Capture the cell that displays the provided text and extract its [x, y] central coordinate. 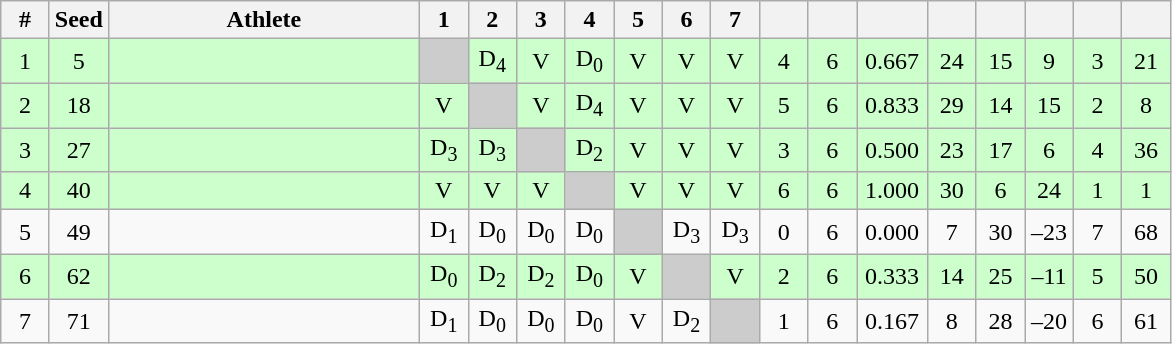
0 [784, 232]
68 [1146, 232]
62 [78, 276]
29 [952, 105]
71 [78, 321]
50 [1146, 276]
1.000 [892, 191]
36 [1146, 150]
0.833 [892, 105]
49 [78, 232]
17 [1000, 150]
0.667 [892, 61]
40 [78, 191]
# [26, 20]
–20 [1050, 321]
28 [1000, 321]
0.333 [892, 276]
25 [1000, 276]
–11 [1050, 276]
0.000 [892, 232]
18 [78, 105]
23 [952, 150]
61 [1146, 321]
0.167 [892, 321]
Athlete [264, 20]
–23 [1050, 232]
21 [1146, 61]
0.500 [892, 150]
9 [1050, 61]
27 [78, 150]
Seed [78, 20]
